Capture the cell that displays the provided text and extract its (x, y) central coordinate. 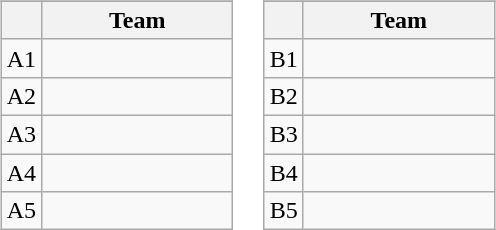
B1 (284, 58)
B2 (284, 96)
A2 (21, 96)
B3 (284, 134)
A4 (21, 173)
A5 (21, 211)
A1 (21, 58)
A3 (21, 134)
B5 (284, 211)
B4 (284, 173)
